Pinpoint the cell where the given text exists, returning its (x, y) midpoint coordinate. 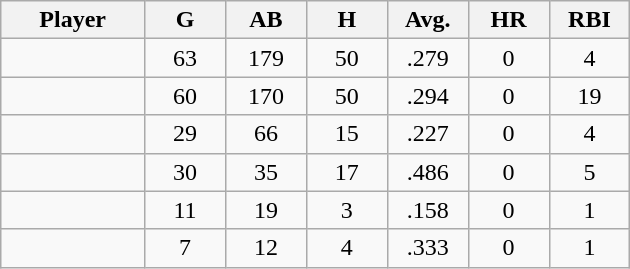
35 (266, 172)
60 (186, 96)
.227 (428, 134)
.333 (428, 248)
63 (186, 58)
170 (266, 96)
.486 (428, 172)
12 (266, 248)
15 (346, 134)
.158 (428, 210)
17 (346, 172)
.294 (428, 96)
HR (508, 20)
29 (186, 134)
66 (266, 134)
Player (73, 20)
G (186, 20)
H (346, 20)
5 (590, 172)
7 (186, 248)
.279 (428, 58)
AB (266, 20)
RBI (590, 20)
179 (266, 58)
3 (346, 210)
Avg. (428, 20)
11 (186, 210)
30 (186, 172)
